Return the (X, Y) coordinate for the center point of the cell that contains the specified text.  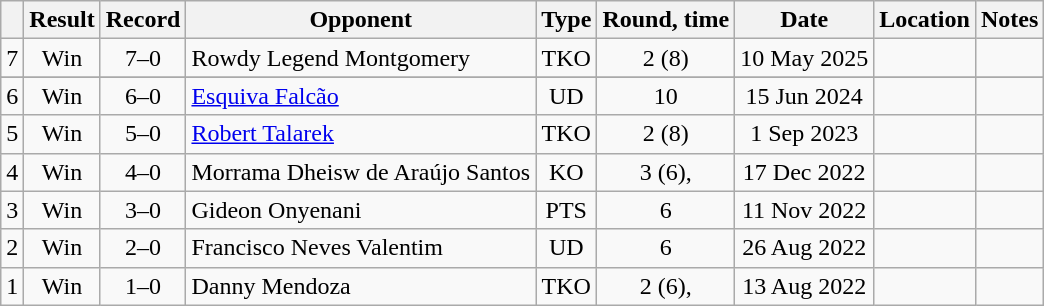
10 (666, 96)
5–0 (143, 134)
2–0 (143, 248)
17 Dec 2022 (804, 172)
Francisco Neves Valentim (361, 248)
11 Nov 2022 (804, 210)
1 Sep 2023 (804, 134)
Round, time (666, 20)
7–0 (143, 58)
10 May 2025 (804, 58)
Robert Talarek (361, 134)
Location (925, 20)
Rowdy Legend Montgomery (361, 58)
5 (12, 134)
7 (12, 58)
Result (62, 20)
6–0 (143, 96)
KO (566, 172)
4–0 (143, 172)
Morrama Dheisw de Araújo Santos (361, 172)
Record (143, 20)
Esquiva Falcão (361, 96)
15 Jun 2024 (804, 96)
26 Aug 2022 (804, 248)
3 (6), (666, 172)
1 (12, 286)
Opponent (361, 20)
PTS (566, 210)
Danny Mendoza (361, 286)
4 (12, 172)
2 (6), (666, 286)
13 Aug 2022 (804, 286)
Date (804, 20)
3–0 (143, 210)
3 (12, 210)
1–0 (143, 286)
2 (12, 248)
Type (566, 20)
Notes (1009, 20)
Gideon Onyenani (361, 210)
